Provide the (X, Y) coordinate of the cell's center where the given text is located.  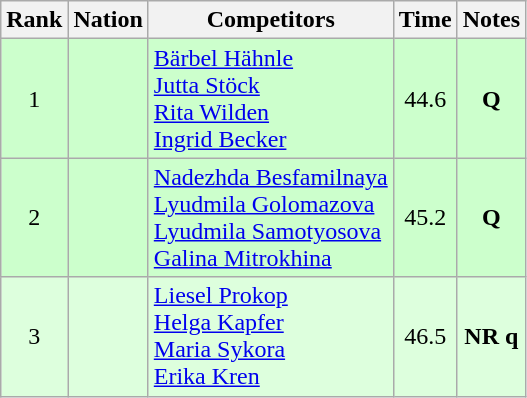
NR q (491, 336)
Nation (108, 20)
45.2 (425, 218)
Notes (491, 20)
44.6 (425, 98)
Competitors (270, 20)
Bärbel HähnleJutta StöckRita WildenIngrid Becker (270, 98)
3 (34, 336)
Liesel ProkopHelga KapferMaria SykoraErika Kren (270, 336)
Nadezhda BesfamilnayaLyudmila GolomazovaLyudmila SamotyosovaGalina Mitrokhina (270, 218)
Time (425, 20)
1 (34, 98)
46.5 (425, 336)
2 (34, 218)
Rank (34, 20)
